Capture the cell that displays the provided text and extract its (x, y) central coordinate. 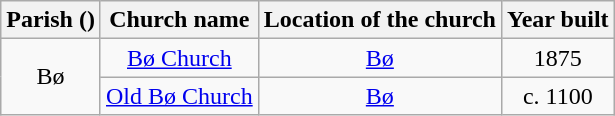
Old Bø Church (179, 96)
c. 1100 (558, 96)
Location of the church (380, 20)
Parish () (51, 20)
Year built (558, 20)
1875 (558, 58)
Bø Church (179, 58)
Church name (179, 20)
